Detect which cell encompasses the target text, then output its [x, y] center coordinate. 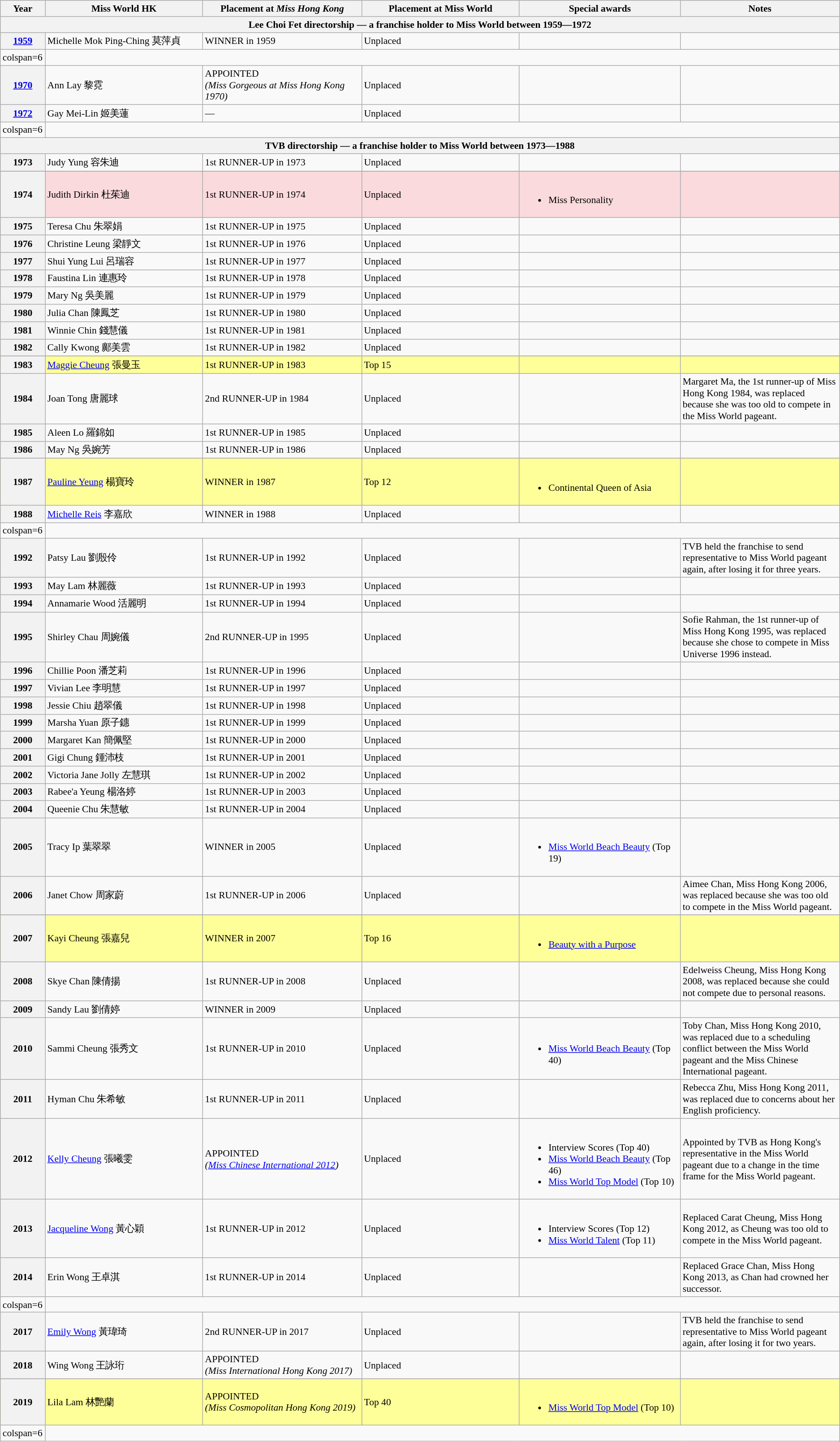
Jessie Chiu 趙翠儀 [124, 706]
TVB held the franchise to send representative to Miss World pageant again, after losing it for three years. [760, 559]
1993 [23, 586]
1st RUNNER-UP in 2001 [282, 758]
1972 [23, 113]
2000 [23, 740]
Marsha Yuan 原子鏸 [124, 723]
2004 [23, 810]
APPOINTED(Miss International Hong Kong 2017) [282, 1365]
1994 [23, 603]
Cally Kwong 鄺美雲 [124, 348]
2012 [23, 1159]
2006 [23, 896]
2nd RUNNER-UP in 1984 [282, 399]
Appointed by TVB as Hong Kong's representative in the Miss World pageant due to a change in the time frame for the Miss World pageant. [760, 1159]
Margaret Ma, the 1st runner-up of Miss Hong Kong 1984, was replaced because she was too old to compete in the Miss World pageant. [760, 399]
Lila Lam 林艷蘭 [124, 1402]
Aleen Lo 羅錦如 [124, 433]
1st RUNNER-UP in 1992 [282, 559]
Toby Chan, Miss Hong Kong 2010, was replaced due to a scheduling conflict between the Miss World pageant and the Miss Chinese International pageant. [760, 1049]
1st RUNNER-UP in 1973 [282, 162]
1st RUNNER-UP in 1978 [282, 279]
Miss World Top Model (Top 10) [600, 1402]
Interview Scores (Top 40)Miss World Beach Beauty (Top 46)Miss World Top Model (Top 10) [600, 1159]
Top 12 [440, 482]
Hyman Chu 朱希敏 [124, 1099]
1998 [23, 706]
1st RUNNER-UP in 1993 [282, 586]
1st RUNNER-UP in 1998 [282, 706]
1988 [23, 514]
Annamarie Wood 活麗明 [124, 603]
1st RUNNER-UP in 2003 [282, 792]
1st RUNNER-UP in 1994 [282, 603]
2005 [23, 847]
1st RUNNER-UP in 2010 [282, 1049]
Beauty with a Purpose [600, 939]
Top 40 [440, 1402]
1986 [23, 450]
1983 [23, 365]
2008 [23, 982]
Wing Wong 王詠珩 [124, 1365]
Aimee Chan, Miss Hong Kong 2006, was replaced because she was too old to compete in the Miss World pageant. [760, 896]
1st RUNNER-UP in 1974 [282, 195]
Tracy Ip 葉翠翠 [124, 847]
― [282, 113]
1973 [23, 162]
1st RUNNER-UP in 1999 [282, 723]
WINNER in 2009 [282, 1009]
1st RUNNER-UP in 2012 [282, 1229]
1st RUNNER-UP in 2000 [282, 740]
1978 [23, 279]
1980 [23, 313]
2007 [23, 939]
Miss World HK [124, 9]
2001 [23, 758]
Miss World Beach Beauty (Top 19) [600, 847]
Michelle Mok Ping-Ching 莫萍貞 [124, 41]
Lee Choi Fet directorship — a franchise holder to Miss World between 1959―1972 [420, 25]
1st RUNNER-UP in 1982 [282, 348]
Emily Wong 黃瑋琦 [124, 1332]
Teresa Chu 朱翠娟 [124, 227]
2013 [23, 1229]
1st RUNNER-UP in 1980 [282, 313]
Sofie Rahman, the 1st runner-up of Miss Hong Kong 1995, was replaced because she chose to compete in Miss Universe 1996 instead. [760, 637]
WINNER in 1987 [282, 482]
Jacqueline Wong 黃心穎 [124, 1229]
Skye Chan 陳倩揚 [124, 982]
1977 [23, 261]
1979 [23, 296]
Rabee'a Yeung 楊洛婷 [124, 792]
1st RUNNER-UP in 1996 [282, 671]
1959 [23, 41]
2nd RUNNER-UP in 2017 [282, 1332]
Pauline Yeung 楊寶玲 [124, 482]
1992 [23, 559]
1981 [23, 331]
1st RUNNER-UP in 2002 [282, 775]
1995 [23, 637]
TVB held the franchise to send representative to Miss World pageant again, after losing it for two years. [760, 1332]
1987 [23, 482]
2019 [23, 1402]
1976 [23, 244]
Joan Tong 唐麗球 [124, 399]
Placement at Miss World [440, 9]
Special awards [600, 9]
1975 [23, 227]
Gay Mei-Lin 姬美蓮 [124, 113]
2018 [23, 1365]
Chillie Poon 潘芝莉 [124, 671]
1996 [23, 671]
1st RUNNER-UP in 2008 [282, 982]
Patsy Lau 劉殷伶 [124, 559]
May Ng 吳婉芳 [124, 450]
1st RUNNER-UP in 2011 [282, 1099]
Judith Dirkin 杜茱迪 [124, 195]
Shui Yung Lui 呂瑞容 [124, 261]
Notes [760, 9]
Christine Leung 梁靜文 [124, 244]
2nd RUNNER-UP in 1995 [282, 637]
Ann Lay 黎霓 [124, 85]
Sandy Lau 劉倩婷 [124, 1009]
Miss Personality [600, 195]
1st RUNNER-UP in 1979 [282, 296]
Edelweiss Cheung, Miss Hong Kong 2008, was replaced because she could not compete due to personal reasons. [760, 982]
Erin Wong 王卓淇 [124, 1277]
2002 [23, 775]
Replaced Grace Chan, Miss Hong Kong 2013, as Chan had crowned her successor. [760, 1277]
Continental Queen of Asia [600, 482]
1997 [23, 689]
Kelly Cheung 張曦雯 [124, 1159]
APPOINTED(Miss Cosmopolitan Hong Kong 2019) [282, 1402]
Judy Yung 容朱迪 [124, 162]
Margaret Kan 簡佩堅 [124, 740]
1st RUNNER-UP in 1977 [282, 261]
2011 [23, 1099]
Mary Ng 吳美麗 [124, 296]
Sammi Cheung 張秀文 [124, 1049]
Maggie Cheung 張曼玉 [124, 365]
1974 [23, 195]
Shirley Chau 周婉儀 [124, 637]
1st RUNNER-UP in 1983 [282, 365]
Year [23, 9]
APPOINTED(Miss Chinese International 2012) [282, 1159]
1985 [23, 433]
TVB directorship — a franchise holder to Miss World between 1973―1988 [420, 146]
1st RUNNER-UP in 2004 [282, 810]
1999 [23, 723]
1st RUNNER-UP in 2006 [282, 896]
Interview Scores (Top 12)Miss World Talent (Top 11) [600, 1229]
Gigi Chung 鍾沛枝 [124, 758]
Placement at Miss Hong Kong [282, 9]
Vivian Lee 李明慧 [124, 689]
1st RUNNER-UP in 1976 [282, 244]
Replaced Carat Cheung, Miss Hong Kong 2012, as Cheung was too old to compete in the Miss World pageant. [760, 1229]
Faustina Lin 連惠玲 [124, 279]
WINNER in 1988 [282, 514]
Victoria Jane Jolly 左慧琪 [124, 775]
1st RUNNER-UP in 1975 [282, 227]
2017 [23, 1332]
2003 [23, 792]
WINNER in 2005 [282, 847]
1970 [23, 85]
1st RUNNER-UP in 2014 [282, 1277]
Winnie Chin 錢慧儀 [124, 331]
May Lam 林麗薇 [124, 586]
Top 16 [440, 939]
1984 [23, 399]
2009 [23, 1009]
Queenie Chu 朱慧敏 [124, 810]
1st RUNNER-UP in 1981 [282, 331]
Rebecca Zhu, Miss Hong Kong 2011, was replaced due to concerns about her English proficiency. [760, 1099]
Miss World Beach Beauty (Top 40) [600, 1049]
1st RUNNER-UP in 1997 [282, 689]
Kayi Cheung 張嘉兒 [124, 939]
WINNER in 1959 [282, 41]
Michelle Reis 李嘉欣 [124, 514]
1st RUNNER-UP in 1986 [282, 450]
1st RUNNER-UP in 1985 [282, 433]
2014 [23, 1277]
2010 [23, 1049]
Top 15 [440, 365]
Julia Chan 陳鳳芝 [124, 313]
APPOINTED(Miss Gorgeous at Miss Hong Kong 1970) [282, 85]
Janet Chow 周家蔚 [124, 896]
WINNER in 2007 [282, 939]
1982 [23, 348]
